Provide the (X, Y) coordinate of the cell's center where the given text is located.  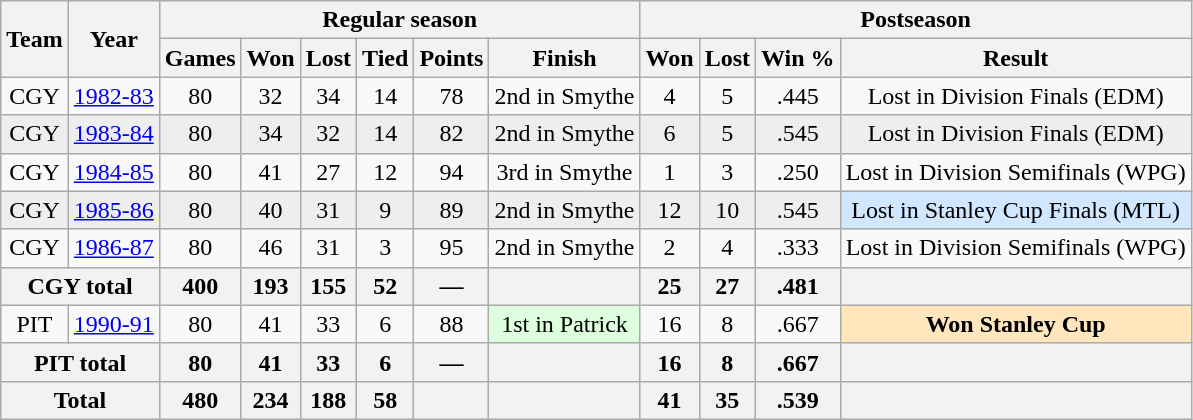
CGY total (80, 286)
88 (452, 324)
46 (270, 248)
Games (200, 58)
1st in Patrick (564, 324)
Won Stanley Cup (1016, 324)
.333 (798, 248)
Result (1016, 58)
94 (452, 172)
193 (270, 286)
Year (114, 39)
1982-83 (114, 96)
Total (80, 400)
1983-84 (114, 134)
78 (452, 96)
52 (386, 286)
40 (270, 210)
.539 (798, 400)
480 (200, 400)
95 (452, 248)
PIT total (80, 362)
Points (452, 58)
58 (386, 400)
35 (727, 400)
Tied (386, 58)
Lost in Stanley Cup Finals (MTL) (1016, 210)
2 (670, 248)
1 (670, 172)
188 (328, 400)
PIT (35, 324)
82 (452, 134)
1984-85 (114, 172)
1985-86 (114, 210)
1990-91 (114, 324)
89 (452, 210)
400 (200, 286)
234 (270, 400)
155 (328, 286)
25 (670, 286)
10 (727, 210)
.445 (798, 96)
Win % (798, 58)
9 (386, 210)
Regular season (400, 20)
.481 (798, 286)
Postseason (916, 20)
1986-87 (114, 248)
.250 (798, 172)
Team (35, 39)
Finish (564, 58)
3rd in Smythe (564, 172)
